Search for the cell housing the specified text and yield its (x, y) center coordinate. 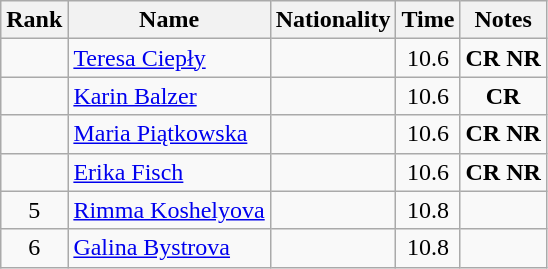
Rank (34, 20)
5 (34, 210)
Galina Bystrova (169, 248)
Teresa Ciepły (169, 58)
Maria Piątkowska (169, 134)
Karin Balzer (169, 96)
Erika Fisch (169, 172)
Rimma Koshelyova (169, 210)
CR (503, 96)
Notes (503, 20)
Name (169, 20)
Time (428, 20)
6 (34, 248)
Nationality (333, 20)
